Detect which cell encompasses the target text, then output its (x, y) center coordinate. 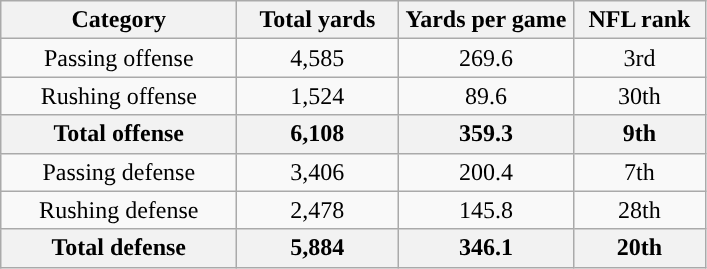
2,478 (318, 210)
Passing offense (119, 58)
Rushing defense (119, 210)
Rushing offense (119, 96)
Total offense (119, 134)
89.6 (486, 96)
5,884 (318, 248)
9th (640, 134)
28th (640, 210)
145.8 (486, 210)
1,524 (318, 96)
6,108 (318, 134)
200.4 (486, 172)
346.1 (486, 248)
7th (640, 172)
3rd (640, 58)
Yards per game (486, 20)
3,406 (318, 172)
20th (640, 248)
4,585 (318, 58)
Passing defense (119, 172)
NFL rank (640, 20)
Total defense (119, 248)
Total yards (318, 20)
269.6 (486, 58)
Category (119, 20)
30th (640, 96)
359.3 (486, 134)
